For the text-containing cell, return its midpoint in (X, Y) coordinate format. 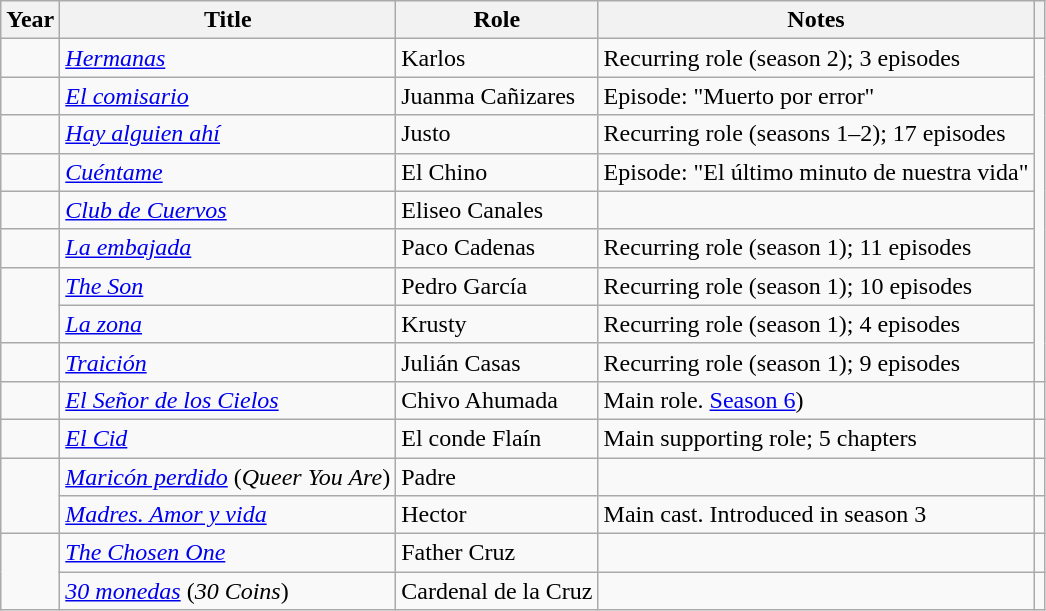
La zona (228, 324)
Recurring role (season 1); 11 episodes (816, 248)
Hector (497, 515)
Notes (816, 20)
Episode: "Muerto por error" (816, 96)
30 monedas (30 Coins) (228, 591)
Krusty (497, 324)
Padre (497, 477)
Madres. Amor y vida (228, 515)
Year (30, 20)
El comisario (228, 96)
Main supporting role; 5 chapters (816, 438)
Recurring role (season 1); 4 episodes (816, 324)
El Señor de los Cielos (228, 400)
Julián Casas (497, 362)
Club de Cuervos (228, 210)
Episode: "El último minuto de nuestra vida" (816, 172)
Cuéntame (228, 172)
Maricón perdido (Queer You Are) (228, 477)
Traición (228, 362)
Hay alguien ahí (228, 134)
La embajada (228, 248)
Pedro García (497, 286)
El Cid (228, 438)
Justo (497, 134)
Main role. Season 6) (816, 400)
Recurring role (season 1); 9 episodes (816, 362)
Title (228, 20)
Recurring role (seasons 1–2); 17 episodes (816, 134)
Cardenal de la Cruz (497, 591)
Recurring role (season 1); 10 episodes (816, 286)
The Son (228, 286)
El conde Flaín (497, 438)
Juanma Cañizares (497, 96)
The Chosen One (228, 553)
Main cast. Introduced in season 3 (816, 515)
Father Cruz (497, 553)
Chivo Ahumada (497, 400)
El Chino (497, 172)
Paco Cadenas (497, 248)
Hermanas (228, 58)
Recurring role (season 2); 3 episodes (816, 58)
Eliseo Canales (497, 210)
Karlos (497, 58)
Role (497, 20)
